From the cell containing the given text, extract its center point as [x, y] coordinate. 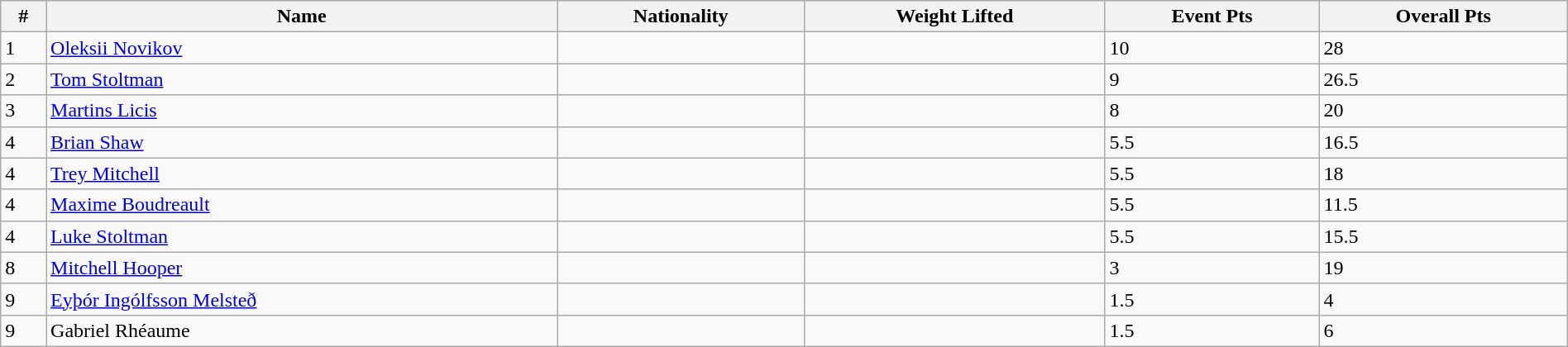
10 [1212, 48]
2 [23, 79]
Brian Shaw [302, 142]
Martins Licis [302, 111]
1 [23, 48]
11.5 [1443, 205]
18 [1443, 173]
Maxime Boudreault [302, 205]
# [23, 17]
20 [1443, 111]
Luke Stoltman [302, 236]
Gabriel Rhéaume [302, 330]
6 [1443, 330]
Trey Mitchell [302, 173]
Overall Pts [1443, 17]
Weight Lifted [955, 17]
Oleksii Novikov [302, 48]
Eyþór Ingólfsson Melsteð [302, 299]
19 [1443, 268]
Mitchell Hooper [302, 268]
Event Pts [1212, 17]
Nationality [681, 17]
Tom Stoltman [302, 79]
28 [1443, 48]
16.5 [1443, 142]
15.5 [1443, 236]
Name [302, 17]
26.5 [1443, 79]
